From the cell containing the given text, extract its center point as (x, y) coordinate. 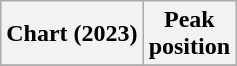
Chart (2023) (72, 34)
Peakposition (189, 34)
